Capture the cell that displays the provided text and extract its (X, Y) central coordinate. 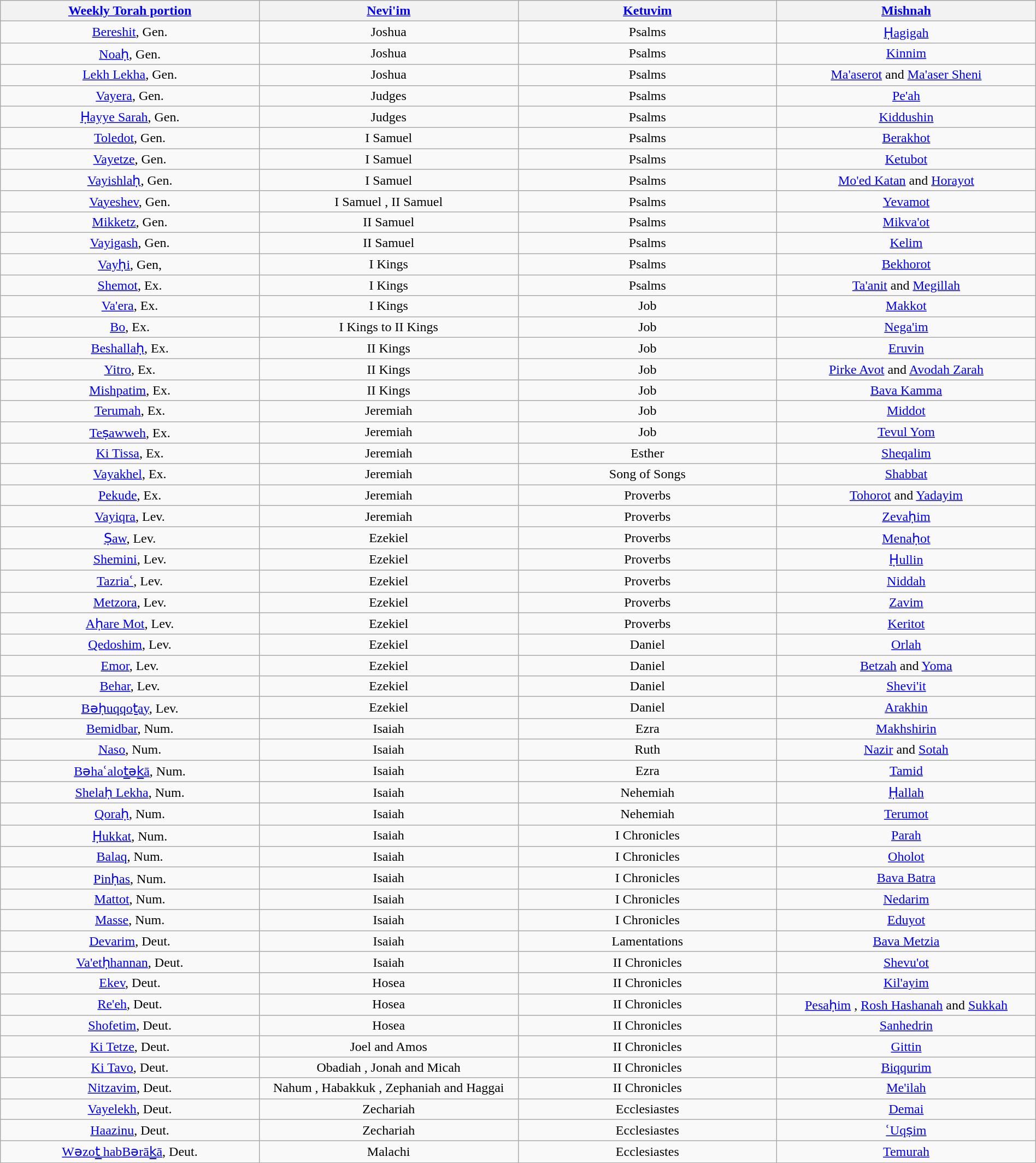
Obadiah , Jonah and Micah (388, 1067)
Devarim, Deut. (130, 941)
Pesaḥim , Rosh Hashanah and Sukkah (906, 1005)
Niddah (906, 581)
Ruth (647, 749)
Keritot (906, 624)
Ḥukkat, Num. (130, 836)
Mikva'ot (906, 222)
Tohorot and Yadayim (906, 495)
Me'ilah (906, 1088)
Kiddushin (906, 117)
Emor, Lev. (130, 666)
Re'eh, Deut. (130, 1005)
Makhshirin (906, 729)
Toledot, Gen. (130, 138)
Shemot, Ex. (130, 285)
Berakhot (906, 138)
I Kings to II Kings (388, 327)
Nazir and Sotah (906, 749)
Terumah, Ex. (130, 411)
Bo, Ex. (130, 327)
Parah (906, 836)
Vayelekh, Deut. (130, 1109)
Vayakhel, Ex. (130, 474)
ʿUqṣim (906, 1130)
Ḥagigah (906, 32)
Behar, Lev. (130, 686)
Vayishlaḥ, Gen. (130, 180)
Ki Tissa, Ex. (130, 454)
Masse, Num. (130, 920)
Weekly Torah portion (130, 11)
Demai (906, 1109)
Mo'ed Katan and Horayot (906, 180)
Orlah (906, 645)
Ta'anit and Megillah (906, 285)
Qedoshim, Lev. (130, 645)
Ḥayye Sarah, Gen. (130, 117)
Gittin (906, 1047)
Ḥullin (906, 560)
Makkot (906, 306)
Yitro, Ex. (130, 369)
Kinnim (906, 54)
Oholot (906, 857)
Lamentations (647, 941)
Zavim (906, 602)
Nevi'im (388, 11)
Nega'im (906, 327)
Vayetze, Gen. (130, 159)
Eduyot (906, 920)
Pinḥas, Num. (130, 878)
Ekev, Deut. (130, 983)
Kelim (906, 243)
Bava Metzia (906, 941)
Va'etḥhannan, Deut. (130, 962)
Vayḥi, Gen, (130, 265)
Tazriaʿ, Lev. (130, 581)
Bəhaʿalot̲ək̲ā, Num. (130, 771)
Mattot, Num. (130, 899)
Metzora, Lev. (130, 602)
Noaḥ, Gen. (130, 54)
Eruvin (906, 348)
Shemini, Lev. (130, 560)
Nahum , Habakkuk , Zephaniah and Haggai (388, 1088)
Ma'aserot and Ma'aser Sheni (906, 75)
Ki Tetze, Deut. (130, 1047)
Vayera, Gen. (130, 96)
Shevi'it (906, 686)
Yevamot (906, 201)
Ṣaw, Lev. (130, 538)
Temurah (906, 1152)
Bekhorot (906, 265)
I Samuel , II Samuel (388, 201)
Lekh Lekha, Gen. (130, 75)
Shelaḥ Lekha, Num. (130, 792)
Mishnah (906, 11)
Mishpatim, Ex. (130, 390)
Bava Kamma (906, 390)
Balaq, Num. (130, 857)
Kil'ayim (906, 983)
Pekude, Ex. (130, 495)
Vayigash, Gen. (130, 243)
Bəḥuqqoṯay, Lev. (130, 708)
Joel and Amos (388, 1047)
Arakhin (906, 708)
Naso, Num. (130, 749)
Ketubot (906, 159)
Song of Songs (647, 474)
Ketuvim (647, 11)
Middot (906, 411)
Shofetim, Deut. (130, 1026)
Tevul Yom (906, 432)
Zevaḥim (906, 516)
Wəzot̲ habBərāk̲ā, Deut. (130, 1152)
Pirke Avot and Avodah Zarah (906, 369)
Shabbat (906, 474)
Terumot (906, 814)
Betzah and Yoma (906, 666)
Menaḥot (906, 538)
Haazinu, Deut. (130, 1130)
Teṣawweh, Ex. (130, 432)
Pe'ah (906, 96)
Ḥallah (906, 792)
Vayeshev, Gen. (130, 201)
Shevu'ot (906, 962)
Nedarim (906, 899)
Aḥare Mot, Lev. (130, 624)
Qoraḥ, Num. (130, 814)
Sheqalim (906, 454)
Tamid (906, 771)
Bava Batra (906, 878)
Sanhedrin (906, 1026)
Nitzavim, Deut. (130, 1088)
Biqqurim (906, 1067)
Malachi (388, 1152)
Ki Tavo, Deut. (130, 1067)
Bereshit, Gen. (130, 32)
Mikketz, Gen. (130, 222)
Esther (647, 454)
Vayiqra, Lev. (130, 516)
Beshallaḥ, Ex. (130, 348)
Va'era, Ex. (130, 306)
Bemidbar, Num. (130, 729)
